Scan for the cell matching the given text and deliver its [x, y] coordinate at center. 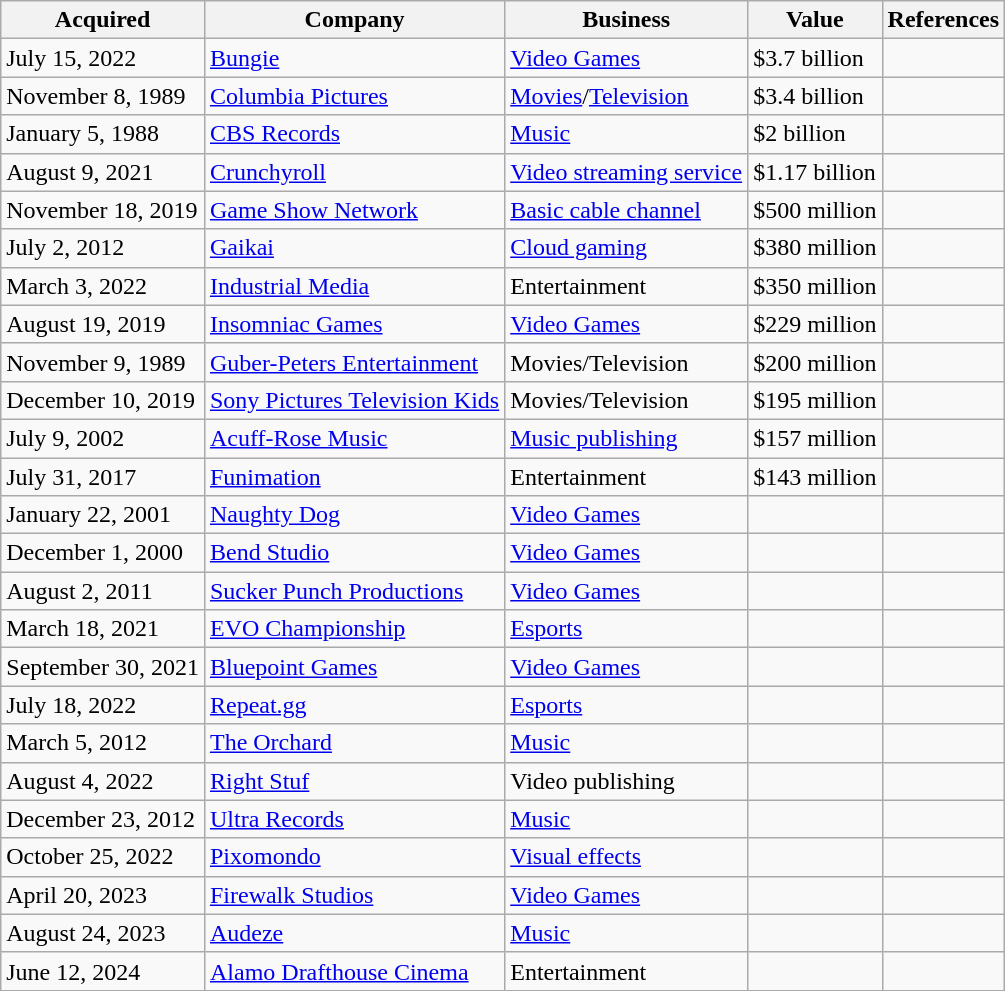
November 18, 2019 [103, 210]
July 2, 2012 [103, 248]
April 20, 2023 [103, 895]
Basic cable channel [626, 210]
March 18, 2021 [103, 629]
July 18, 2022 [103, 705]
Pixomondo [354, 857]
$1.17 billion [815, 172]
Crunchyroll [354, 172]
March 5, 2012 [103, 743]
Alamo Drafthouse Cinema [354, 971]
Video streaming service [626, 172]
References [944, 20]
August 4, 2022 [103, 781]
Music publishing [626, 438]
November 8, 1989 [103, 96]
Value [815, 20]
Bend Studio [354, 553]
January 5, 1988 [103, 134]
June 12, 2024 [103, 971]
Right Stuf [354, 781]
Game Show Network [354, 210]
Sucker Punch Productions [354, 591]
Insomniac Games [354, 324]
EVO Championship [354, 629]
March 3, 2022 [103, 286]
Business [626, 20]
August 19, 2019 [103, 324]
$157 million [815, 438]
December 10, 2019 [103, 400]
December 23, 2012 [103, 819]
Sony Pictures Television Kids [354, 400]
Guber-Peters Entertainment [354, 362]
July 15, 2022 [103, 58]
Repeat.gg [354, 705]
Cloud gaming [626, 248]
CBS Records [354, 134]
$195 million [815, 400]
Funimation [354, 477]
August 9, 2021 [103, 172]
Industrial Media [354, 286]
$3.4 billion [815, 96]
$500 million [815, 210]
November 9, 1989 [103, 362]
Firewalk Studios [354, 895]
Visual effects [626, 857]
$143 million [815, 477]
Bungie [354, 58]
August 24, 2023 [103, 933]
Gaikai [354, 248]
Ultra Records [354, 819]
Company [354, 20]
January 22, 2001 [103, 515]
Acquired [103, 20]
Video publishing [626, 781]
Bluepoint Games [354, 667]
December 1, 2000 [103, 553]
$380 million [815, 248]
$3.7 billion [815, 58]
The Orchard [354, 743]
Naughty Dog [354, 515]
August 2, 2011 [103, 591]
July 31, 2017 [103, 477]
July 9, 2002 [103, 438]
$229 million [815, 324]
Columbia Pictures [354, 96]
Acuff-Rose Music [354, 438]
Audeze [354, 933]
$2 billion [815, 134]
October 25, 2022 [103, 857]
September 30, 2021 [103, 667]
$200 million [815, 362]
$350 million [815, 286]
